Search for the cell housing the specified text and yield its (X, Y) center coordinate. 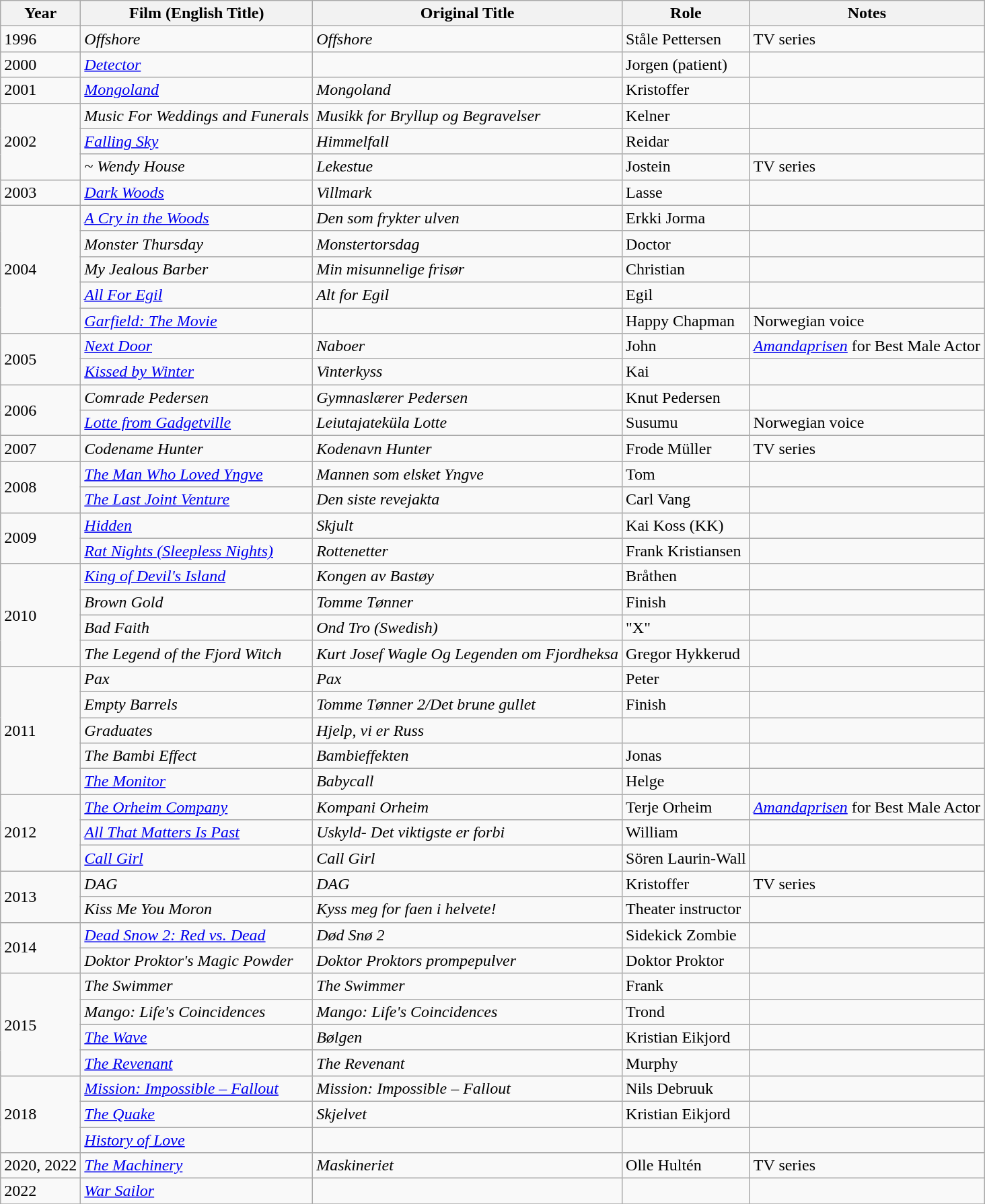
Mannen som elsket Yngve (468, 474)
Doktor Proktor (686, 961)
Notes (867, 13)
Gymnaslærer Pedersen (468, 398)
The Man Who Loved Yngve (196, 474)
Original Title (468, 13)
Kompani Orheim (468, 807)
The Monitor (196, 782)
Villmark (468, 192)
Tomme Tønner 2/Det brune gullet (468, 704)
Doctor (686, 243)
Next Door (196, 346)
William (686, 833)
2005 (40, 359)
The Machinery (196, 1166)
Babycall (468, 782)
Frank (686, 986)
Codename Hunter (196, 449)
Kai (686, 372)
2013 (40, 897)
Erkki Jorma (686, 218)
Detector (196, 65)
Leiutajateküla Lotte (468, 423)
Skjult (468, 525)
The Quake (196, 1114)
Garfield: The Movie (196, 321)
Dead Snow 2: Red vs. Dead (196, 935)
2007 (40, 449)
Monstertorsdag (468, 243)
Year (40, 13)
Helge (686, 782)
Kodenavn Hunter (468, 449)
Sören Laurin-Wall (686, 858)
Kurt Josef Wagle Og Legenden om Fjordheksa (468, 653)
Bråthen (686, 576)
2001 (40, 90)
2010 (40, 615)
Frank Kristiansen (686, 551)
All That Matters Is Past (196, 833)
Rat Nights (Sleepless Nights) (196, 551)
Graduates (196, 730)
Egil (686, 295)
2012 (40, 833)
Ond Tro (Swedish) (468, 628)
Peter (686, 679)
Film (English Title) (196, 13)
Olle Hultén (686, 1166)
2006 (40, 410)
Skjelvet (468, 1114)
1996 (40, 39)
Lekestue (468, 167)
Trond (686, 1012)
Murphy (686, 1063)
King of Devil's Island (196, 576)
The Last Joint Venture (196, 500)
Music For Weddings and Funerals (196, 116)
2002 (40, 141)
Kissed by Winter (196, 372)
Brown Gold (196, 602)
2008 (40, 487)
All For Egil (196, 295)
The Bambi Effect (196, 756)
Bølgen (468, 1037)
Tomme Tønner (468, 602)
Doktor Proktors prompepulver (468, 961)
Hjelp, vi er Russ (468, 730)
Vinterkyss (468, 372)
War Sailor (196, 1191)
History of Love (196, 1140)
Bad Faith (196, 628)
Tom (686, 474)
Lotte from Gadgetville (196, 423)
2020, 2022 (40, 1166)
Musikk for Bryllup og Begravelser (468, 116)
Kiss Me You Moron (196, 909)
~ Wendy House (196, 167)
Den som frykter ulven (468, 218)
Ståle Pettersen (686, 39)
2000 (40, 65)
The Wave (196, 1037)
2004 (40, 269)
My Jealous Barber (196, 269)
2015 (40, 1024)
Kai Koss (KK) (686, 525)
Hidden (196, 525)
Naboer (468, 346)
Frode Müller (686, 449)
Monster Thursday (196, 243)
Kongen av Bastøy (468, 576)
Jonas (686, 756)
Falling Sky (196, 141)
2011 (40, 730)
Christian (686, 269)
Knut Pedersen (686, 398)
2003 (40, 192)
Rottenetter (468, 551)
Maskineriet (468, 1166)
Alt for Egil (468, 295)
Sidekick Zombie (686, 935)
Jostein (686, 167)
2022 (40, 1191)
Carl Vang (686, 500)
Gregor Hykkerud (686, 653)
A Cry in the Woods (196, 218)
John (686, 346)
Terje Orheim (686, 807)
Theater instructor (686, 909)
Uskyld- Det viktigste er forbi (468, 833)
"X" (686, 628)
Reidar (686, 141)
2009 (40, 538)
Bambieffekten (468, 756)
Role (686, 13)
The Orheim Company (196, 807)
Susumu (686, 423)
Lasse (686, 192)
Kyss meg for faen i helvete! (468, 909)
The Legend of the Fjord Witch (196, 653)
Comrade Pedersen (196, 398)
Happy Chapman (686, 321)
Dark Woods (196, 192)
Jorgen (patient) (686, 65)
Død Snø 2 (468, 935)
2014 (40, 948)
Min misunnelige frisør (468, 269)
Empty Barrels (196, 704)
Nils Debruuk (686, 1088)
2018 (40, 1114)
Den siste revejakta (468, 500)
Himmelfall (468, 141)
Doktor Proktor's Magic Powder (196, 961)
Kelner (686, 116)
